Find where the given text appears and provide that cell's center as (X, Y) coordinate. 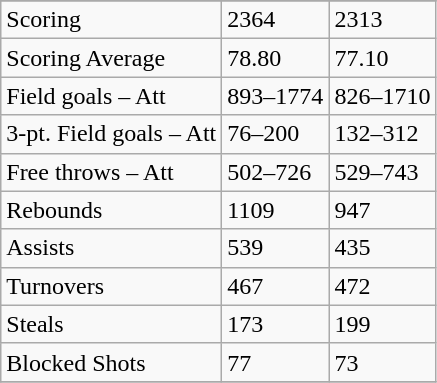
Field goals – Att (112, 96)
Steals (112, 324)
539 (276, 248)
Assists (112, 248)
173 (276, 324)
Blocked Shots (112, 362)
947 (382, 210)
2364 (276, 20)
435 (382, 248)
1109 (276, 210)
2313 (382, 20)
472 (382, 286)
77.10 (382, 58)
Turnovers (112, 286)
3-pt. Field goals – Att (112, 134)
502–726 (276, 172)
Rebounds (112, 210)
Scoring (112, 20)
467 (276, 286)
78.80 (276, 58)
77 (276, 362)
529–743 (382, 172)
826–1710 (382, 96)
132–312 (382, 134)
Scoring Average (112, 58)
76–200 (276, 134)
199 (382, 324)
893–1774 (276, 96)
73 (382, 362)
Free throws – Att (112, 172)
